From the cell containing the given text, extract its center point as [X, Y] coordinate. 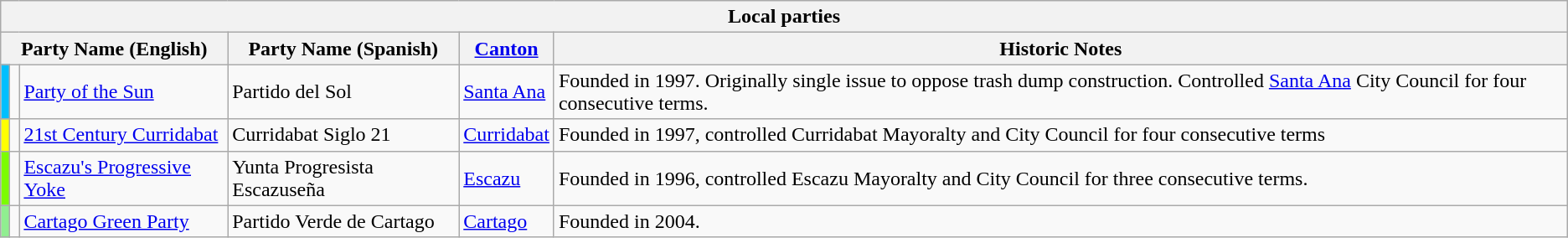
Party Name (Spanish) [343, 49]
Escazu [507, 178]
Cartago Green Party [124, 221]
Historic Notes [1060, 49]
Local parties [784, 17]
Yunta Progresista Escazuseña [343, 178]
Founded in 2004. [1060, 221]
Partido del Sol [343, 92]
Santa Ana [507, 92]
Curridabat Siglo 21 [343, 135]
Founded in 1997. Originally single issue to oppose trash dump construction. Controlled Santa Ana City Council for four consecutive terms. [1060, 92]
Party Name (English) [114, 49]
21st Century Curridabat [124, 135]
Party of the Sun [124, 92]
Canton [507, 49]
Founded in 1997, controlled Curridabat Mayoralty and City Council for four consecutive terms [1060, 135]
Partido Verde de Cartago [343, 221]
Escazu's Progressive Yoke [124, 178]
Cartago [507, 221]
Curridabat [507, 135]
Founded in 1996, controlled Escazu Mayoralty and City Council for three consecutive terms. [1060, 178]
